Return (X, Y) of the center of cell containing provided text 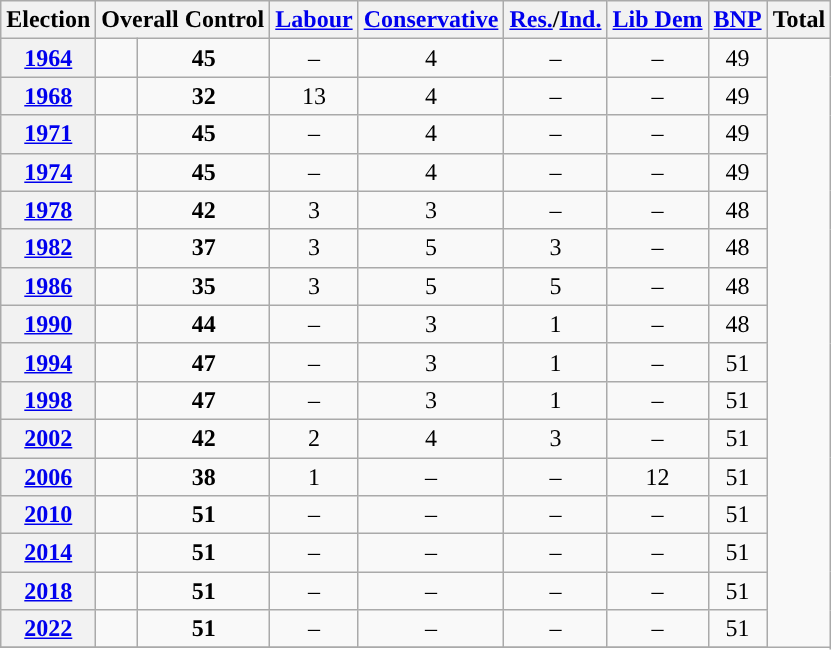
1990 (48, 324)
1994 (48, 362)
1968 (48, 96)
13 (314, 96)
Election (48, 20)
2014 (48, 553)
1998 (48, 400)
37 (204, 248)
35 (204, 286)
1971 (48, 134)
Overall Control (183, 20)
Labour (314, 20)
Total (799, 20)
1964 (48, 58)
Lib Dem (658, 20)
BNP (738, 20)
44 (204, 324)
12 (658, 477)
1982 (48, 248)
2006 (48, 477)
Res./Ind. (556, 20)
Conservative (431, 20)
2010 (48, 515)
1986 (48, 286)
2002 (48, 438)
1974 (48, 172)
2 (314, 438)
2018 (48, 591)
1978 (48, 210)
2022 (48, 629)
32 (204, 96)
38 (204, 477)
